For the text-containing cell, return its midpoint in (x, y) coordinate format. 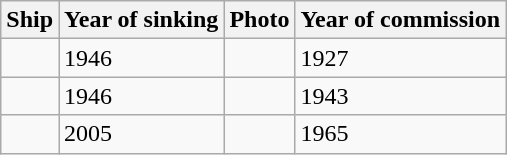
1965 (400, 134)
Photo (260, 20)
1943 (400, 96)
Ship (30, 20)
2005 (142, 134)
Year of commission (400, 20)
Year of sinking (142, 20)
1927 (400, 58)
